Detect which cell encompasses the target text, then output its (X, Y) center coordinate. 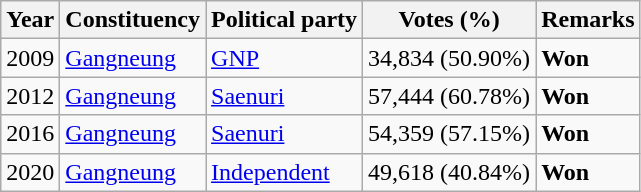
Political party (284, 20)
49,618 (40.84%) (450, 172)
Year (30, 20)
Remarks (588, 20)
2012 (30, 96)
Votes (%) (450, 20)
2020 (30, 172)
GNP (284, 58)
2009 (30, 58)
Independent (284, 172)
Constituency (133, 20)
57,444 (60.78%) (450, 96)
2016 (30, 134)
54,359 (57.15%) (450, 134)
34,834 (50.90%) (450, 58)
